From the cell containing the given text, extract its center point as (x, y) coordinate. 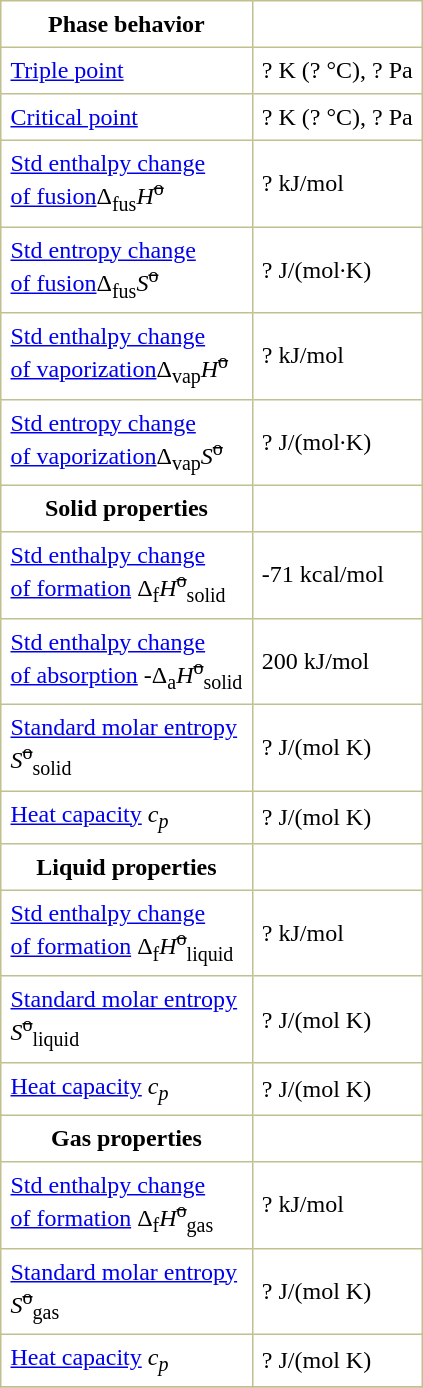
Std enthalpy changeof absorption -ΔaHosolid (126, 661)
Std entropy changeof fusionΔfusSo (126, 270)
Std enthalpy changeof fusionΔfusHo (126, 183)
Std enthalpy changeof formation ΔfHoliquid (126, 933)
Liquid properties (126, 866)
Standard molar entropySogas (126, 1291)
Critical point (126, 117)
Standard molar entropySoliquid (126, 1019)
Gas properties (126, 1138)
Std enthalpy changeof formation ΔfHosolid (126, 575)
Triple point (126, 70)
200 kJ/mol (337, 661)
-71 kcal/mol (337, 575)
Solid properties (126, 508)
Standard molar entropySosolid (126, 747)
Phase behavior (126, 24)
Std entropy changeof vaporizationΔvapSo (126, 442)
Std enthalpy changeof vaporizationΔvapHo (126, 356)
Std enthalpy changeof formation ΔfHogas (126, 1205)
